Identify which cell holds the provided text, then report its [X, Y] central coordinate. 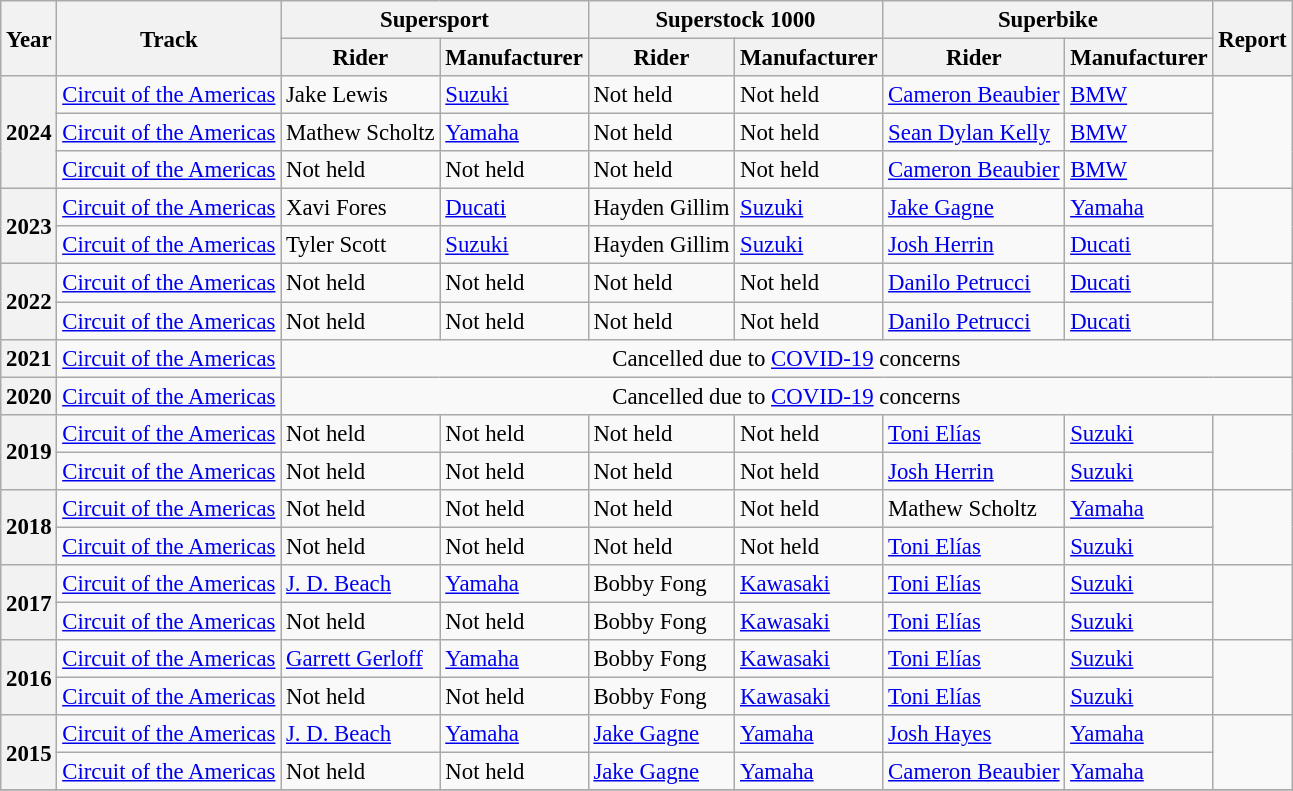
Jake Lewis [360, 95]
2016 [29, 678]
Sean Dylan Kelly [974, 133]
Xavi Fores [360, 208]
Garrett Gerloff [360, 659]
2022 [29, 302]
2023 [29, 226]
2017 [29, 602]
Josh Hayes [974, 734]
Report [1252, 38]
Tyler Scott [360, 245]
2020 [29, 396]
Supersport [434, 20]
Year [29, 38]
Superstock 1000 [736, 20]
2015 [29, 752]
Superbike [1048, 20]
2018 [29, 528]
Track [169, 38]
2024 [29, 132]
2019 [29, 452]
2021 [29, 358]
